Detect which cell encompasses the target text, then output its [X, Y] center coordinate. 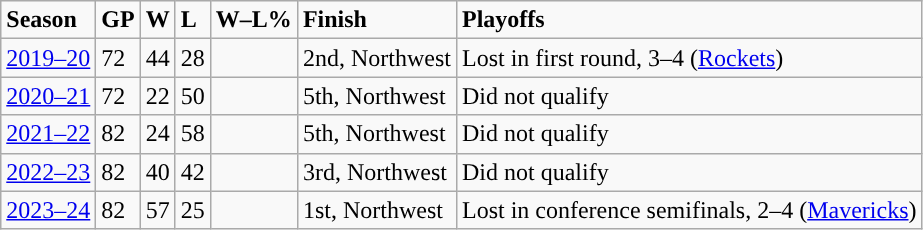
44 [158, 58]
25 [192, 210]
L [192, 20]
2020–21 [48, 96]
2022–23 [48, 172]
58 [192, 134]
GP [118, 20]
2019–20 [48, 58]
Season [48, 20]
Lost in first round, 3–4 (Rockets) [689, 58]
2023–24 [48, 210]
Finish [376, 20]
2021–22 [48, 134]
24 [158, 134]
Playoffs [689, 20]
40 [158, 172]
22 [158, 96]
3rd, Northwest [376, 172]
W–L% [254, 20]
Lost in conference semifinals, 2–4 (Mavericks) [689, 210]
1st, Northwest [376, 210]
W [158, 20]
57 [158, 210]
42 [192, 172]
50 [192, 96]
2nd, Northwest [376, 58]
28 [192, 58]
